Return the (X, Y) coordinate for the center point of the cell that contains the specified text.  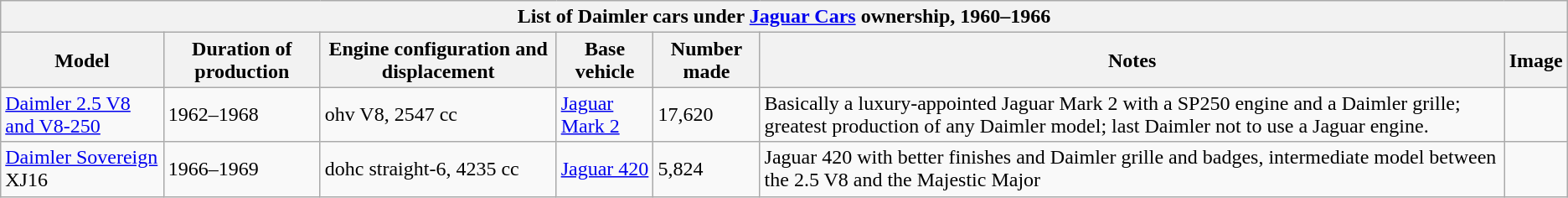
Model (82, 60)
17,620 (707, 114)
Jaguar Mark 2 (605, 114)
Jaguar 420 with better finishes and Daimler grille and badges, intermediate model between the 2.5 V8 and the Majestic Major (1132, 169)
Base vehicle (605, 60)
Duration of production (241, 60)
ohv V8, 2547 cc (438, 114)
Notes (1132, 60)
Number made (707, 60)
1966–1969 (241, 169)
Jaguar 420 (605, 169)
5,824 (707, 169)
Daimler 2.5 V8 and V8-250 (82, 114)
Engine configuration and displacement (438, 60)
dohc straight-6, 4235 cc (438, 169)
Image (1536, 60)
1962–1968 (241, 114)
List of Daimler cars under Jaguar Cars ownership, 1960–1966 (784, 17)
Daimler Sovereign XJ16 (82, 169)
